Provide the [x, y] coordinate of the cell's center where the given text is located.  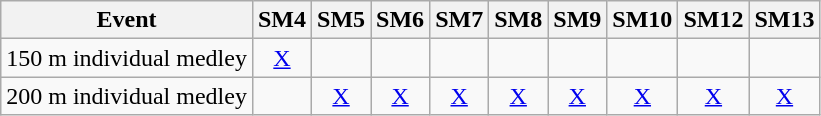
200 m individual medley [127, 96]
SM13 [784, 20]
150 m individual medley [127, 58]
SM9 [578, 20]
SM10 [642, 20]
SM5 [342, 20]
SM8 [518, 20]
SM6 [400, 20]
Event [127, 20]
SM12 [714, 20]
SM7 [460, 20]
SM4 [282, 20]
